Provide the [x, y] coordinate of the cell's center where the given text is located.  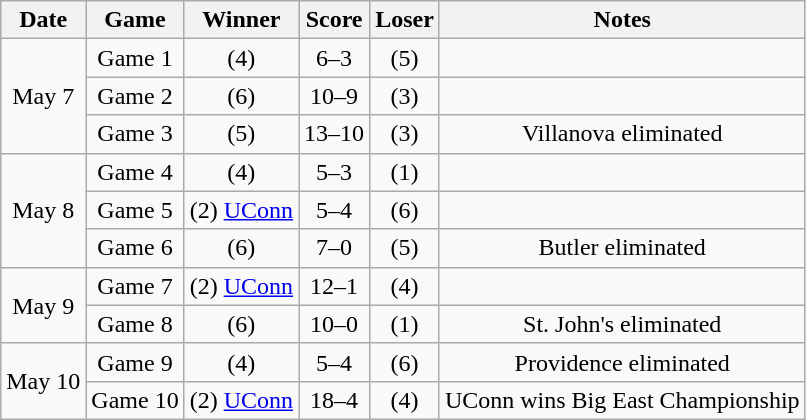
Butler eliminated [622, 248]
Date [44, 20]
May 9 [44, 305]
7–0 [334, 248]
May 10 [44, 381]
Game 5 [135, 210]
Game 6 [135, 248]
13–10 [334, 134]
Game 7 [135, 286]
12–1 [334, 286]
UConn wins Big East Championship [622, 400]
Game 4 [135, 172]
Game 9 [135, 362]
May 7 [44, 96]
6–3 [334, 58]
Game 10 [135, 400]
18–4 [334, 400]
Loser [405, 20]
Game 2 [135, 96]
Providence eliminated [622, 362]
10–0 [334, 324]
Game [135, 20]
Game 3 [135, 134]
Winner [241, 20]
Game 1 [135, 58]
St. John's eliminated [622, 324]
Notes [622, 20]
Game 8 [135, 324]
5–3 [334, 172]
Score [334, 20]
May 8 [44, 210]
Villanova eliminated [622, 134]
10–9 [334, 96]
